Return the [X, Y] coordinate for the center point of the cell that contains the specified text.  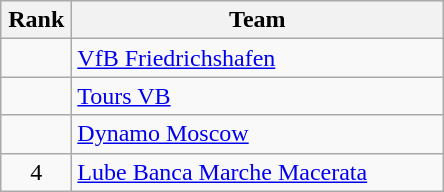
VfB Friedrichshafen [258, 58]
Rank [36, 20]
Team [258, 20]
Tours VB [258, 96]
4 [36, 172]
Lube Banca Marche Macerata [258, 172]
Dynamo Moscow [258, 134]
